Return the (x, y) coordinate for the center point of the cell that contains the specified text.  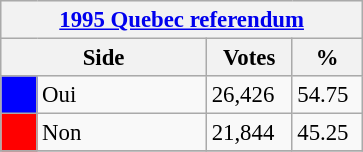
Votes (249, 58)
Non (122, 133)
26,426 (249, 95)
54.75 (328, 95)
Oui (122, 95)
Side (104, 58)
45.25 (328, 133)
21,844 (249, 133)
% (328, 58)
1995 Quebec referendum (182, 20)
